Search for the cell housing the specified text and yield its (x, y) center coordinate. 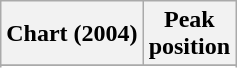
Chart (2004) (72, 34)
Peakposition (189, 34)
